Extract the [x, y] coordinate from the center of the cell holding the provided text.  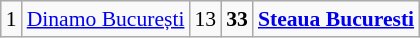
33 [237, 19]
Dinamo București [106, 19]
13 [205, 19]
1 [12, 19]
Steaua Bucuresti [336, 19]
